Output the (x, y) coordinate of the center of the cell containing the given text.  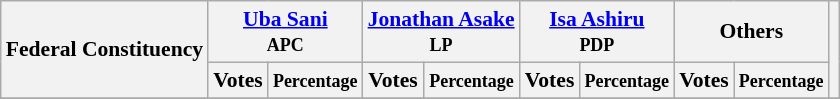
Others (751, 32)
Federal Constituency (104, 50)
Isa AshiruPDP (597, 32)
Uba SaniAPC (285, 32)
Jonathan AsakeLP (442, 32)
